Determine the [x, y] coordinate at the center of the cell enclosing the given text.  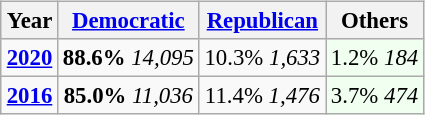
Democratic [129, 21]
2020 [29, 58]
2016 [29, 96]
11.4% 1,476 [262, 96]
3.7% 474 [375, 96]
Others [375, 21]
10.3% 1,633 [262, 58]
88.6% 14,095 [129, 58]
Year [29, 21]
1.2% 184 [375, 58]
Republican [262, 21]
85.0% 11,036 [129, 96]
